Find where the given text appears and provide that cell's center as [x, y] coordinate. 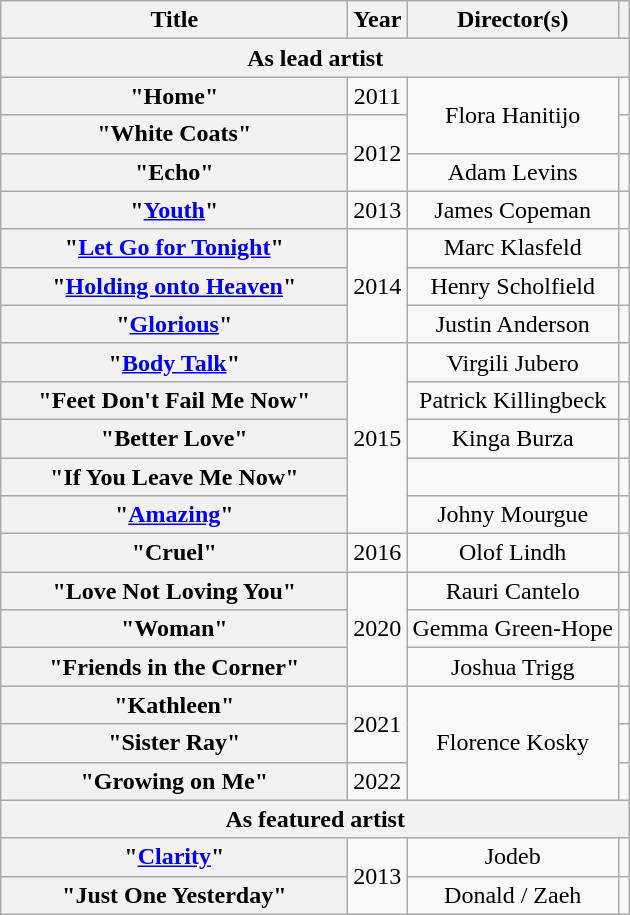
Patrick Killingbeck [513, 400]
Olof Lindh [513, 553]
"Kathleen" [174, 705]
"Home" [174, 96]
Flora Hanitijo [513, 115]
2011 [378, 96]
Donald / Zaeh [513, 895]
"Better Love" [174, 438]
Virgili Jubero [513, 362]
2020 [378, 629]
Rauri Cantelo [513, 591]
Jodeb [513, 857]
"Cruel" [174, 553]
"Sister Ray" [174, 743]
"White Coats" [174, 134]
"Youth" [174, 210]
2015 [378, 438]
2014 [378, 286]
"Glorious" [174, 324]
"Holding onto Heaven" [174, 286]
Henry Scholfield [513, 286]
2022 [378, 781]
Gemma Green-Hope [513, 629]
Adam Levins [513, 172]
"Body Talk" [174, 362]
"Let Go for Tonight" [174, 248]
2021 [378, 724]
Justin Anderson [513, 324]
As lead artist [316, 58]
Florence Kosky [513, 743]
Year [378, 20]
Marc Klasfeld [513, 248]
"Clarity" [174, 857]
James Copeman [513, 210]
"Echo" [174, 172]
"Friends in the Corner" [174, 667]
"Amazing" [174, 515]
"Growing on Me" [174, 781]
"Woman" [174, 629]
2012 [378, 153]
Kinga Burza [513, 438]
Johny Mourgue [513, 515]
"Feet Don't Fail Me Now" [174, 400]
Title [174, 20]
2016 [378, 553]
"If You Leave Me Now" [174, 477]
"Love Not Loving You" [174, 591]
As featured artist [316, 819]
"Just One Yesterday" [174, 895]
Director(s) [513, 20]
Joshua Trigg [513, 667]
